Return the [X, Y] coordinate for the center point of the cell that contains the specified text.  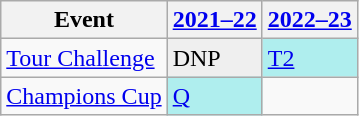
Champions Cup [84, 96]
2022–23 [310, 20]
T2 [310, 58]
Tour Challenge [84, 58]
Q [214, 96]
DNP [214, 58]
2021–22 [214, 20]
Event [84, 20]
